For the text-containing cell, return its midpoint in (X, Y) coordinate format. 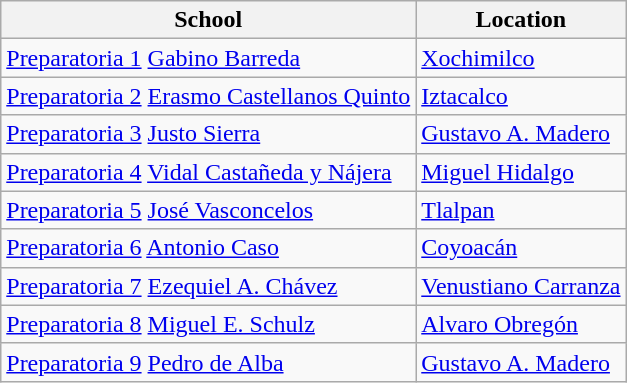
Location (521, 20)
Preparatoria 6 Antonio Caso (208, 248)
Preparatoria 3 Justo Sierra (208, 134)
Preparatoria 5 José Vasconcelos (208, 210)
Miguel Hidalgo (521, 172)
Iztacalco (521, 96)
Coyoacán (521, 248)
Preparatoria 2 Erasmo Castellanos Quinto (208, 96)
School (208, 20)
Preparatoria 1 Gabino Barreda (208, 58)
Alvaro Obregón (521, 324)
Xochimilco (521, 58)
Preparatoria 4 Vidal Castañeda y Nájera (208, 172)
Preparatoria 9 Pedro de Alba (208, 362)
Preparatoria 8 Miguel E. Schulz (208, 324)
Preparatoria 7 Ezequiel A. Chávez (208, 286)
Venustiano Carranza (521, 286)
Tlalpan (521, 210)
